Determine the [x, y] coordinate at the center of the cell enclosing the given text.  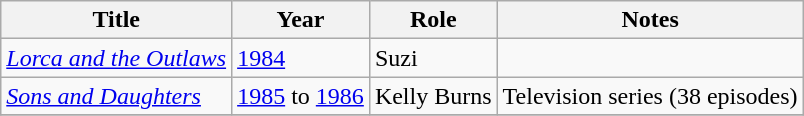
Television series (38 episodes) [650, 96]
1985 to 1986 [301, 96]
Title [116, 20]
Sons and Daughters [116, 96]
Kelly Burns [433, 96]
Role [433, 20]
Year [301, 20]
Notes [650, 20]
Lorca and the Outlaws [116, 58]
Suzi [433, 58]
1984 [301, 58]
